Capture the cell that displays the provided text and extract its (X, Y) central coordinate. 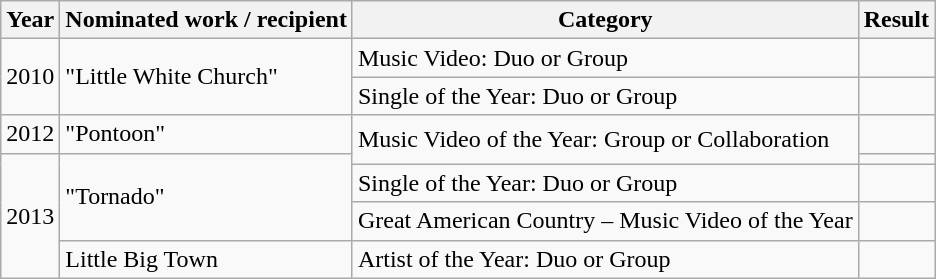
Year (30, 20)
Great American Country – Music Video of the Year (605, 221)
Result (896, 20)
Artist of the Year: Duo or Group (605, 259)
"Tornado" (206, 196)
"Pontoon" (206, 134)
Nominated work / recipient (206, 20)
2013 (30, 216)
Category (605, 20)
Music Video: Duo or Group (605, 58)
Music Video of the Year: Group or Collaboration (605, 140)
Little Big Town (206, 259)
"Little White Church" (206, 77)
2012 (30, 134)
2010 (30, 77)
